Output the (X, Y) coordinate of the center of the cell containing the given text.  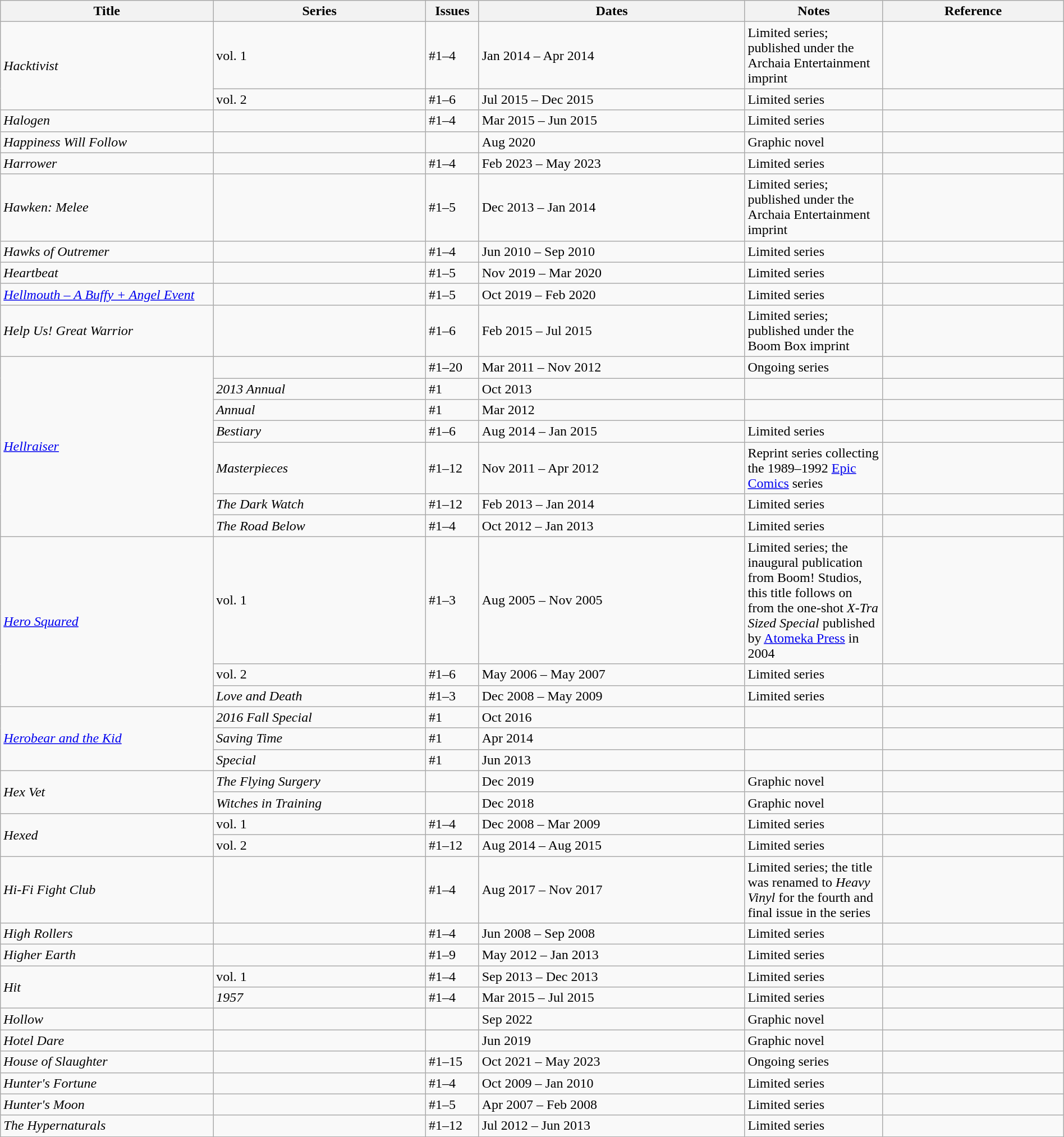
Mar 2011 – Nov 2012 (612, 367)
The Hypernaturals (107, 1126)
Masterpieces (320, 468)
Saving Time (320, 739)
Series (320, 11)
Aug 2017 – Nov 2017 (612, 890)
Oct 2016 (612, 717)
Oct 2019 – Feb 2020 (612, 294)
Hunter's Moon (107, 1104)
#1–15 (452, 1062)
Apr 2007 – Feb 2008 (612, 1104)
Feb 2023 – May 2023 (612, 163)
Aug 2020 (612, 142)
May 2012 – Jan 2013 (612, 955)
Oct 2009 – Jan 2010 (612, 1083)
Jun 2008 – Sep 2008 (612, 934)
Hacktivist (107, 66)
The Road Below (320, 526)
Sep 2022 (612, 1019)
Jun 2013 (612, 760)
Dec 2018 (612, 803)
High Rollers (107, 934)
Apr 2014 (612, 739)
Aug 2014 – Jan 2015 (612, 432)
Limited series; the title was renamed to Heavy Vinyl for the fourth and final issue in the series (814, 890)
Reference (973, 11)
Dates (612, 11)
Bestiary (320, 432)
Hawken: Melee (107, 208)
Higher Earth (107, 955)
Harrower (107, 163)
Hunter's Fortune (107, 1083)
Hex Vet (107, 792)
Hexed (107, 835)
Sep 2013 – Dec 2013 (612, 976)
Oct 2012 – Jan 2013 (612, 526)
Hollow (107, 1019)
Oct 2021 – May 2023 (612, 1062)
Dec 2008 – Mar 2009 (612, 824)
Nov 2011 – Apr 2012 (612, 468)
Halogen (107, 121)
Witches in Training (320, 803)
Help Us! Great Warrior (107, 331)
Jun 2019 (612, 1040)
Aug 2014 – Aug 2015 (612, 845)
Title (107, 11)
Mar 2012 (612, 410)
Oct 2013 (612, 389)
Feb 2013 – Jan 2014 (612, 505)
Nov 2019 – Mar 2020 (612, 273)
May 2006 – May 2007 (612, 675)
Love and Death (320, 696)
Special (320, 760)
Herobear and the Kid (107, 739)
Hawks of Outremer (107, 251)
Dec 2019 (612, 781)
2016 Fall Special (320, 717)
Jan 2014 – Apr 2014 (612, 55)
2013 Annual (320, 389)
House of Slaughter (107, 1062)
Mar 2015 – Jun 2015 (612, 121)
Notes (814, 11)
Mar 2015 – Jul 2015 (612, 998)
Hellraiser (107, 446)
The Dark Watch (320, 505)
Jun 2010 – Sep 2010 (612, 251)
Hellmouth – A Buffy + Angel Event (107, 294)
Hero Squared (107, 622)
Jul 2012 – Jun 2013 (612, 1126)
Reprint series collecting the 1989–1992 Epic Comics series (814, 468)
#1–20 (452, 367)
Dec 2008 – May 2009 (612, 696)
1957 (320, 998)
Hotel Dare (107, 1040)
#1–9 (452, 955)
Aug 2005 – Nov 2005 (612, 600)
Jul 2015 – Dec 2015 (612, 99)
Hi-Fi Fight Club (107, 890)
Feb 2015 – Jul 2015 (612, 331)
Happiness Will Follow (107, 142)
Annual (320, 410)
Heartbeat (107, 273)
Hit (107, 987)
Limited series; published under the Boom Box imprint (814, 331)
Dec 2013 – Jan 2014 (612, 208)
Issues (452, 11)
The Flying Surgery (320, 781)
